Capture the cell that displays the provided text and extract its [x, y] central coordinate. 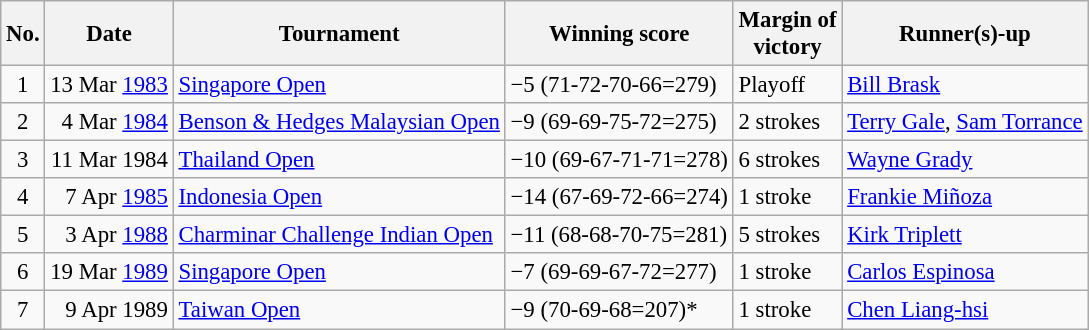
Charminar Challenge Indian Open [339, 235]
1 [23, 85]
Thailand Open [339, 160]
Margin ofvictory [788, 34]
11 Mar 1984 [109, 160]
2 [23, 122]
5 strokes [788, 235]
3 [23, 160]
Frankie Miñoza [965, 197]
Terry Gale, Sam Torrance [965, 122]
Wayne Grady [965, 160]
Indonesia Open [339, 197]
Playoff [788, 85]
Tournament [339, 34]
6 [23, 273]
Date [109, 34]
Winning score [619, 34]
−9 (70-69-68=207)* [619, 310]
−7 (69-69-67-72=277) [619, 273]
−5 (71-72-70-66=279) [619, 85]
Benson & Hedges Malaysian Open [339, 122]
4 [23, 197]
4 Mar 1984 [109, 122]
13 Mar 1983 [109, 85]
−11 (68-68-70-75=281) [619, 235]
7 [23, 310]
9 Apr 1989 [109, 310]
Chen Liang-hsi [965, 310]
2 strokes [788, 122]
7 Apr 1985 [109, 197]
−9 (69-69-75-72=275) [619, 122]
6 strokes [788, 160]
−10 (69-67-71-71=278) [619, 160]
−14 (67-69-72-66=274) [619, 197]
Runner(s)-up [965, 34]
Taiwan Open [339, 310]
Carlos Espinosa [965, 273]
19 Mar 1989 [109, 273]
No. [23, 34]
Bill Brask [965, 85]
3 Apr 1988 [109, 235]
5 [23, 235]
Kirk Triplett [965, 235]
